Extract the [x, y] coordinate from the center of the cell holding the provided text.  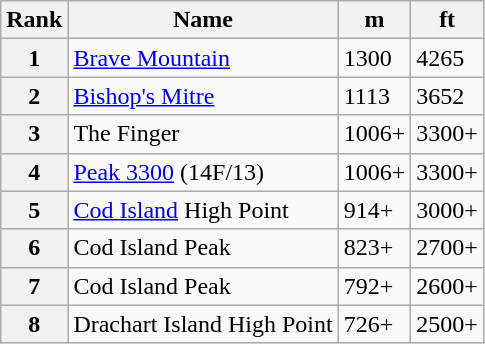
4 [34, 172]
6 [34, 248]
1 [34, 58]
792+ [374, 286]
7 [34, 286]
8 [34, 324]
m [374, 20]
823+ [374, 248]
Rank [34, 20]
The Finger [203, 134]
3 [34, 134]
2700+ [448, 248]
2600+ [448, 286]
4265 [448, 58]
Bishop's Mitre [203, 96]
Peak 3300 (14F/13) [203, 172]
914+ [374, 210]
3000+ [448, 210]
1113 [374, 96]
2500+ [448, 324]
Cod Island High Point [203, 210]
Brave Mountain [203, 58]
Name [203, 20]
ft [448, 20]
5 [34, 210]
Drachart Island High Point [203, 324]
1300 [374, 58]
3652 [448, 96]
726+ [374, 324]
2 [34, 96]
